Scan for the cell matching the given text and deliver its [x, y] coordinate at center. 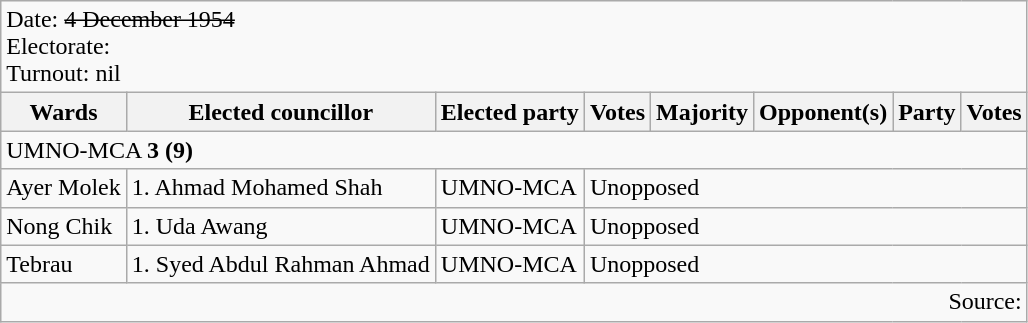
UMNO-MCA 3 (9) [514, 150]
Majority [702, 112]
Party [927, 112]
Tebrau [64, 264]
Opponent(s) [824, 112]
Elected party [510, 112]
1. Uda Awang [280, 226]
Wards [64, 112]
1. Ahmad Mohamed Shah [280, 188]
Source: [514, 302]
Elected councillor [280, 112]
Ayer Molek [64, 188]
1. Syed Abdul Rahman Ahmad [280, 264]
Date: 4 December 1954Electorate: Turnout: nil [514, 47]
Nong Chik [64, 226]
